From the cell containing the given text, extract its center point as (X, Y) coordinate. 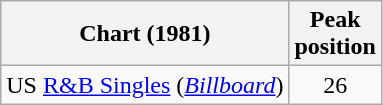
26 (335, 85)
Chart (1981) (145, 34)
US R&B Singles (Billboard) (145, 85)
Peakposition (335, 34)
